Capture the cell that displays the provided text and extract its (X, Y) central coordinate. 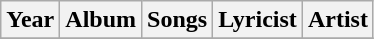
Year (30, 20)
Songs (178, 20)
Lyricist (258, 20)
Album (101, 20)
Artist (338, 20)
